Return [X, Y] of the center of cell containing provided text 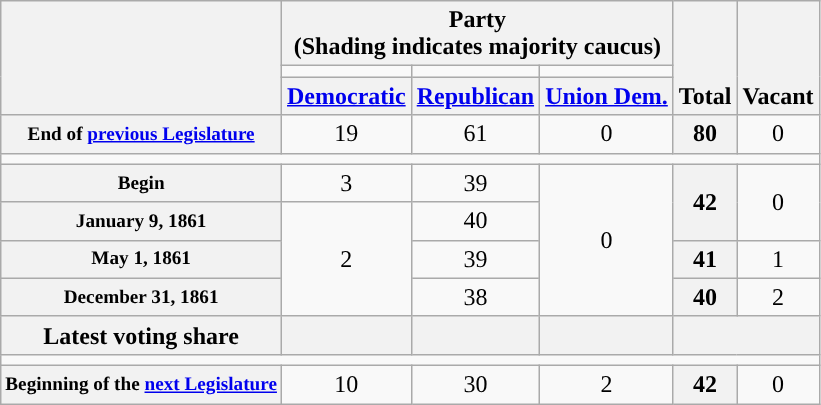
Democratic [347, 96]
3 [347, 183]
Latest voting share [142, 335]
61 [475, 134]
May 1, 1861 [142, 259]
80 [705, 134]
19 [347, 134]
41 [705, 259]
Total [705, 58]
December 31, 1861 [142, 297]
Republican [475, 96]
Begin [142, 183]
1 [778, 259]
Party (Shading indicates majority caucus) [478, 34]
Beginning of the next Legislature [142, 384]
Vacant [778, 58]
January 9, 1861 [142, 221]
38 [475, 297]
Union Dem. [607, 96]
30 [475, 384]
10 [347, 384]
End of previous Legislature [142, 134]
